From the cell containing the given text, extract its center point as [x, y] coordinate. 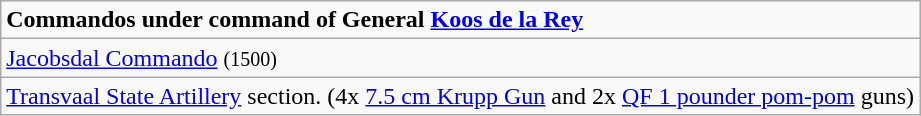
Jacobsdal Commando (1500) [460, 58]
Commandos under command of General Koos de la Rey [460, 20]
Transvaal State Artillery section. (4x 7.5 cm Krupp Gun and 2x QF 1 pounder pom-pom guns) [460, 96]
